Capture the cell that displays the provided text and extract its (x, y) central coordinate. 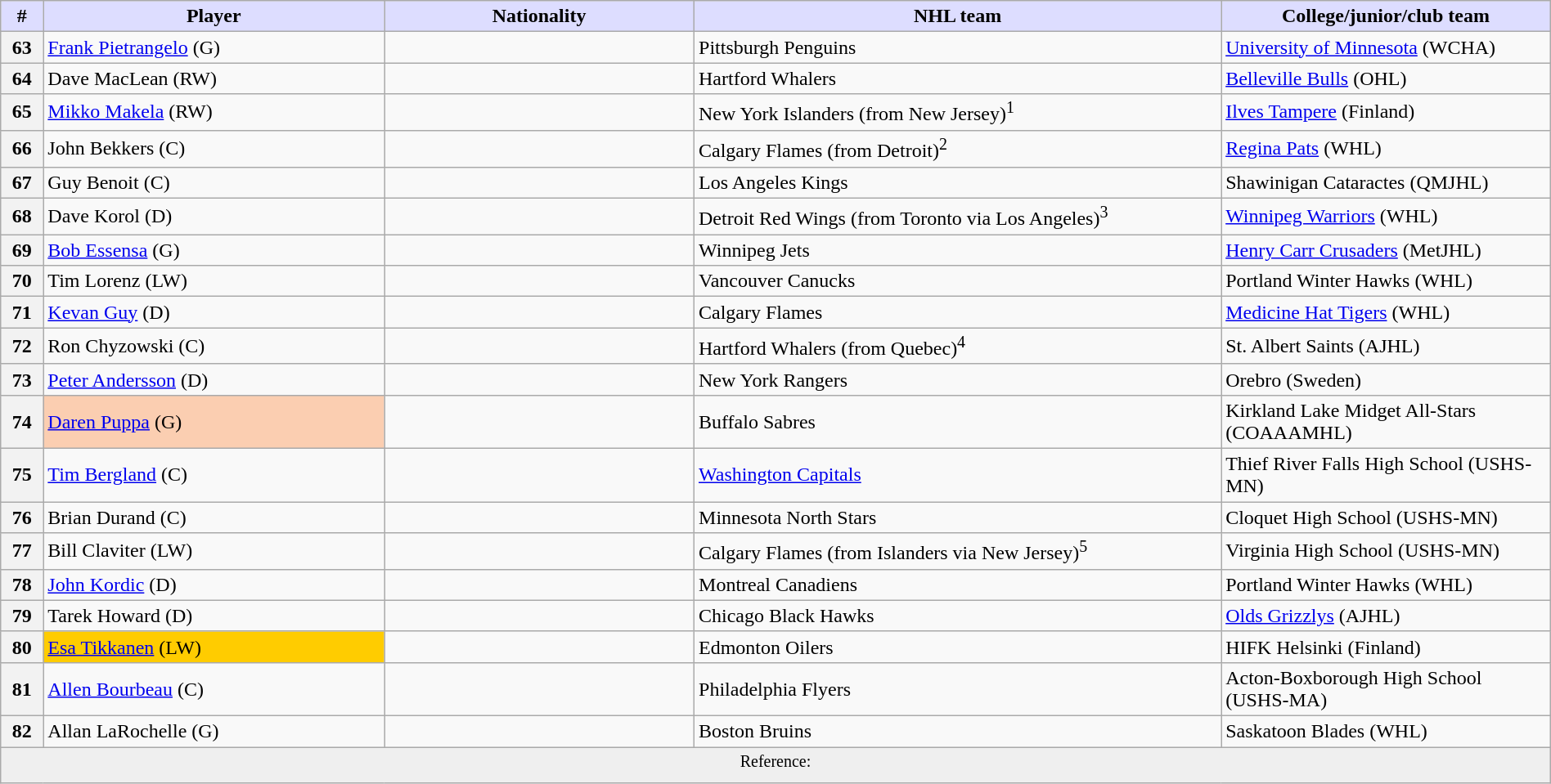
Dave MacLean (RW) (214, 78)
Philadelphia Flyers (958, 688)
College/junior/club team (1386, 16)
HIFK Helsinki (Finland) (1386, 647)
Pittsburgh Penguins (958, 47)
Nationality (540, 16)
Chicago Black Hawks (958, 616)
64 (22, 78)
Montreal Canadiens (958, 585)
Esa Tikkanen (LW) (214, 647)
Hartford Whalers (from Quebec)4 (958, 347)
Allan LaRochelle (G) (214, 731)
Mikko Makela (RW) (214, 113)
69 (22, 250)
John Kordic (D) (214, 585)
Henry Carr Crusaders (MetJHL) (1386, 250)
St. Albert Saints (AJHL) (1386, 347)
Tim Bergland (C) (214, 476)
New York Islanders (from New Jersey)1 (958, 113)
Brian Durand (C) (214, 517)
75 (22, 476)
66 (22, 149)
Cloquet High School (USHS-MN) (1386, 517)
68 (22, 216)
Kirkland Lake Midget All-Stars (COAAAMHL) (1386, 422)
Buffalo Sabres (958, 422)
Orebro (Sweden) (1386, 379)
# (22, 16)
Tarek Howard (D) (214, 616)
Winnipeg Jets (958, 250)
Ron Chyzowski (C) (214, 347)
Peter Andersson (D) (214, 379)
Olds Grizzlys (AJHL) (1386, 616)
65 (22, 113)
Shawinigan Cataractes (QMJHL) (1386, 182)
74 (22, 422)
Allen Bourbeau (C) (214, 688)
Los Angeles Kings (958, 182)
Hartford Whalers (958, 78)
78 (22, 585)
Bob Essensa (G) (214, 250)
76 (22, 517)
Tim Lorenz (LW) (214, 281)
72 (22, 347)
University of Minnesota (WCHA) (1386, 47)
81 (22, 688)
Medicine Hat Tigers (WHL) (1386, 312)
77 (22, 551)
Player (214, 16)
67 (22, 182)
John Bekkers (C) (214, 149)
Reference: (775, 765)
Minnesota North Stars (958, 517)
Guy Benoit (C) (214, 182)
Daren Puppa (G) (214, 422)
63 (22, 47)
Winnipeg Warriors (WHL) (1386, 216)
Kevan Guy (D) (214, 312)
Frank Pietrangelo (G) (214, 47)
Saskatoon Blades (WHL) (1386, 731)
80 (22, 647)
Belleville Bulls (OHL) (1386, 78)
Bill Claviter (LW) (214, 551)
Calgary Flames (958, 312)
Ilves Tampere (Finland) (1386, 113)
New York Rangers (958, 379)
71 (22, 312)
82 (22, 731)
Boston Bruins (958, 731)
Virginia High School (USHS-MN) (1386, 551)
NHL team (958, 16)
73 (22, 379)
Calgary Flames (from Detroit)2 (958, 149)
79 (22, 616)
70 (22, 281)
Regina Pats (WHL) (1386, 149)
Acton-Boxborough High School (USHS-MA) (1386, 688)
Washington Capitals (958, 476)
Edmonton Oilers (958, 647)
Calgary Flames (from Islanders via New Jersey)5 (958, 551)
Thief River Falls High School (USHS-MN) (1386, 476)
Vancouver Canucks (958, 281)
Dave Korol (D) (214, 216)
Detroit Red Wings (from Toronto via Los Angeles)3 (958, 216)
